Provide the [X, Y] coordinate of the cell's center where the given text is located.  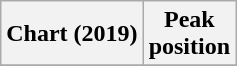
Chart (2019) [72, 34]
Peakposition [189, 34]
